Return [x, y] of the center of cell containing provided text 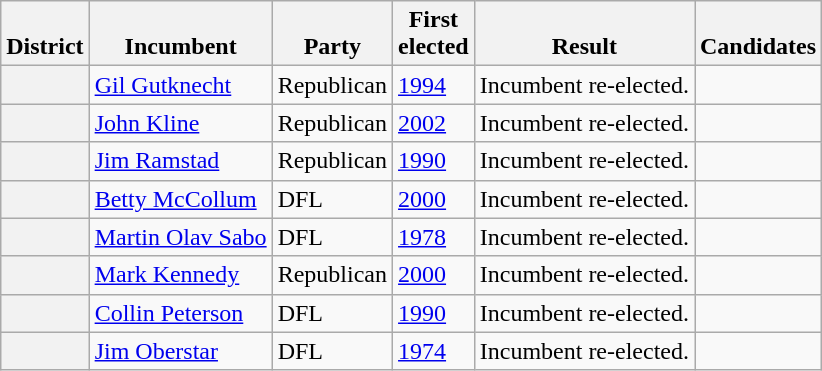
Incumbent [180, 34]
Collin Peterson [180, 313]
Martin Olav Sabo [180, 237]
2002 [434, 123]
John Kline [180, 123]
Firstelected [434, 34]
Result [584, 34]
Candidates [758, 34]
Jim Ramstad [180, 161]
Betty McCollum [180, 199]
1974 [434, 351]
Mark Kennedy [180, 275]
Jim Oberstar [180, 351]
Party [332, 34]
Gil Gutknecht [180, 85]
1978 [434, 237]
1994 [434, 85]
District [45, 34]
